For the text-containing cell, return its midpoint in [x, y] coordinate format. 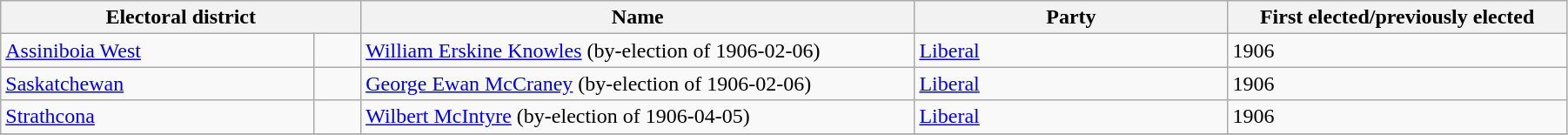
George Ewan McCraney (by-election of 1906-02-06) [638, 84]
Strathcona [157, 117]
Electoral district [181, 17]
William Erskine Knowles (by-election of 1906-02-06) [638, 51]
Wilbert McIntyre (by-election of 1906-04-05) [638, 117]
Saskatchewan [157, 84]
Party [1071, 17]
First elected/previously elected [1397, 17]
Assiniboia West [157, 51]
Name [638, 17]
